Identify which cell holds the provided text, then report its (x, y) central coordinate. 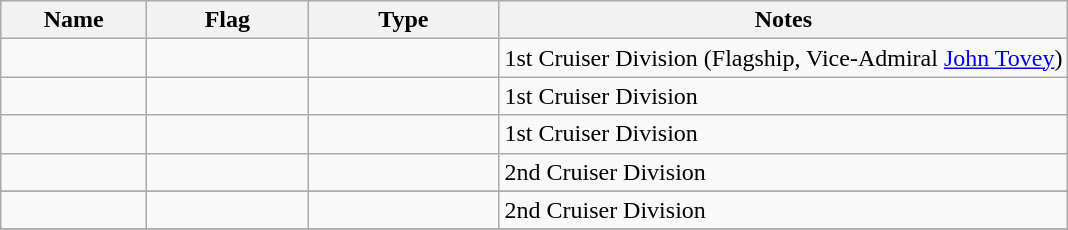
1st Cruiser Division (Flagship, Vice-Admiral John Tovey) (784, 58)
Type (404, 20)
Flag (228, 20)
Notes (784, 20)
Name (74, 20)
